Provide the [x, y] coordinate of the cell's center where the given text is located.  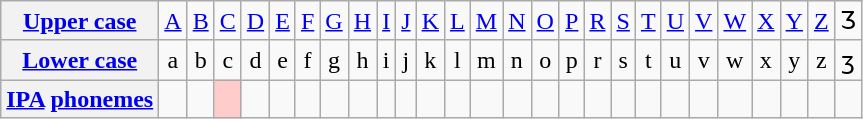
W [735, 21]
N [517, 21]
P [571, 21]
o [545, 60]
ʒ [848, 60]
k [430, 60]
l [458, 60]
j [406, 60]
Z [821, 21]
R [598, 21]
K [430, 21]
v [704, 60]
Ʒ [848, 21]
d [255, 60]
M [486, 21]
U [675, 21]
y [794, 60]
f [307, 60]
s [623, 60]
g [334, 60]
u [675, 60]
I [386, 21]
c [228, 60]
IPA phonemes [80, 99]
O [545, 21]
G [334, 21]
L [458, 21]
h [362, 60]
A [173, 21]
E [283, 21]
D [255, 21]
V [704, 21]
z [821, 60]
x [766, 60]
B [200, 21]
a [173, 60]
i [386, 60]
Upper case [80, 21]
r [598, 60]
T [648, 21]
n [517, 60]
J [406, 21]
Y [794, 21]
b [200, 60]
Lower case [80, 60]
w [735, 60]
S [623, 21]
C [228, 21]
m [486, 60]
F [307, 21]
H [362, 21]
t [648, 60]
p [571, 60]
X [766, 21]
e [283, 60]
